Extract the [x, y] coordinate from the center of the cell holding the provided text.  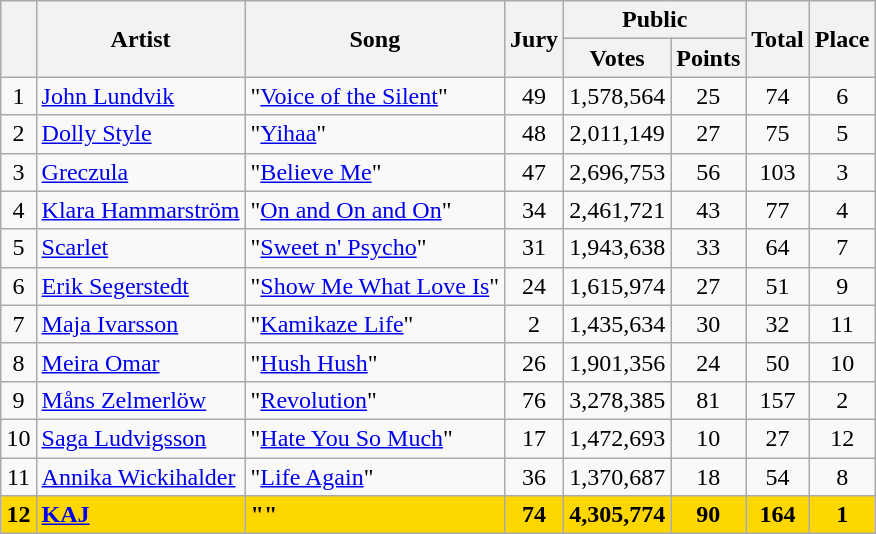
50 [778, 362]
32 [778, 324]
"Hate You So Much" [375, 438]
2,696,753 [618, 172]
3,278,385 [618, 400]
103 [778, 172]
81 [708, 400]
1,578,564 [618, 96]
"Life Again" [375, 477]
Total [778, 39]
51 [778, 286]
36 [534, 477]
"Sweet n' Psycho" [375, 248]
"Kamikaze Life" [375, 324]
25 [708, 96]
54 [778, 477]
Klara Hammarström [140, 210]
"Show Me What Love Is" [375, 286]
1,615,974 [618, 286]
2,011,149 [618, 134]
26 [534, 362]
"Believe Me" [375, 172]
John Lundvik [140, 96]
17 [534, 438]
Maja Ivarsson [140, 324]
33 [708, 248]
164 [778, 515]
Annika Wickihalder [140, 477]
76 [534, 400]
Jury [534, 39]
56 [708, 172]
Votes [618, 58]
77 [778, 210]
"Revolution" [375, 400]
1,472,693 [618, 438]
Saga Ludvigsson [140, 438]
31 [534, 248]
47 [534, 172]
4,305,774 [618, 515]
1,435,634 [618, 324]
Song [375, 39]
43 [708, 210]
"" [375, 515]
30 [708, 324]
157 [778, 400]
Artist [140, 39]
75 [778, 134]
1,370,687 [618, 477]
1,901,356 [618, 362]
34 [534, 210]
18 [708, 477]
Public [655, 20]
Meira Omar [140, 362]
Scarlet [140, 248]
KAJ [140, 515]
49 [534, 96]
64 [778, 248]
Erik Segerstedt [140, 286]
"Yihaa" [375, 134]
"Voice of the Silent" [375, 96]
Måns Zelmerlöw [140, 400]
"On and On and On" [375, 210]
48 [534, 134]
"Hush Hush" [375, 362]
Points [708, 58]
Place [842, 39]
90 [708, 515]
2,461,721 [618, 210]
Dolly Style [140, 134]
1,943,638 [618, 248]
Greczula [140, 172]
